Determine the [X, Y] coordinate at the center of the cell enclosing the given text.  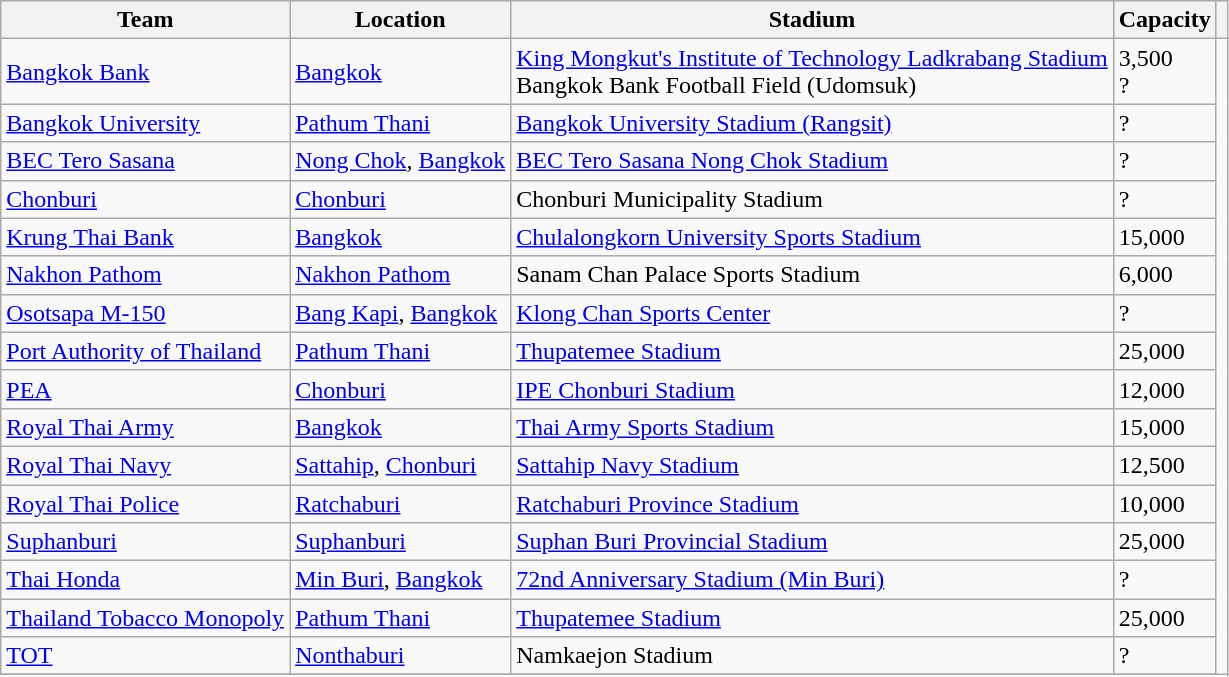
Bangkok Bank [146, 72]
King Mongkut's Institute of Technology Ladkrabang StadiumBangkok Bank Football Field (Udomsuk) [812, 72]
Sanam Chan Palace Sports Stadium [812, 275]
Port Authority of Thailand [146, 351]
IPE Chonburi Stadium [812, 389]
PEA [146, 389]
Bang Kapi, Bangkok [400, 313]
Thai Honda [146, 580]
BEC Tero Sasana [146, 161]
Bangkok University [146, 123]
Osotsapa M-150 [146, 313]
Sattahip, Chonburi [400, 465]
Namkaejon Stadium [812, 656]
6,000 [1164, 275]
Location [400, 20]
72nd Anniversary Stadium (Min Buri) [812, 580]
3,500? [1164, 72]
Ratchaburi [400, 503]
Min Buri, Bangkok [400, 580]
Nonthaburi [400, 656]
12,500 [1164, 465]
Krung Thai Bank [146, 237]
Royal Thai Navy [146, 465]
Suphan Buri Provincial Stadium [812, 542]
Thai Army Sports Stadium [812, 427]
Royal Thai Police [146, 503]
Ratchaburi Province Stadium [812, 503]
Bangkok University Stadium (Rangsit) [812, 123]
Team [146, 20]
Capacity [1164, 20]
10,000 [1164, 503]
Chulalongkorn University Sports Stadium [812, 237]
Stadium [812, 20]
Klong Chan Sports Center [812, 313]
Royal Thai Army [146, 427]
12,000 [1164, 389]
Thailand Tobacco Monopoly [146, 618]
TOT [146, 656]
Nong Chok, Bangkok [400, 161]
BEC Tero Sasana Nong Chok Stadium [812, 161]
Chonburi Municipality Stadium [812, 199]
Sattahip Navy Stadium [812, 465]
